From the cell containing the given text, extract its center point as [x, y] coordinate. 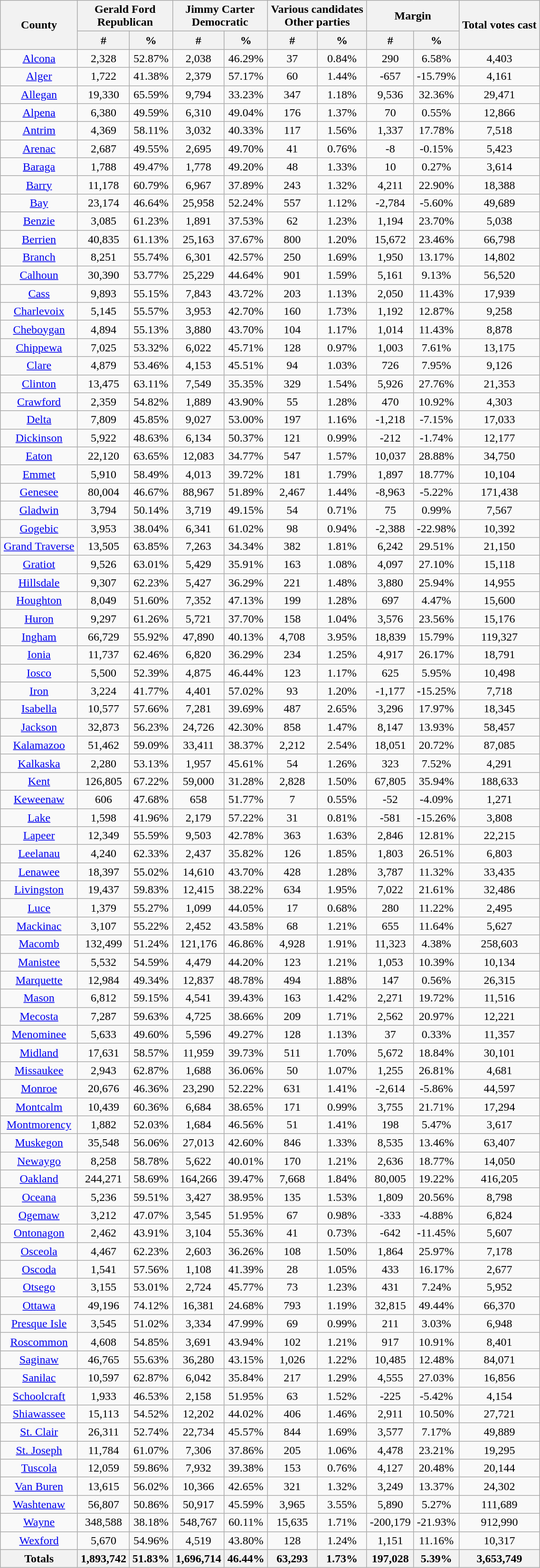
9,126 [500, 366]
Midland [39, 1052]
12,866 [500, 113]
6,948 [500, 1323]
Lenawee [39, 872]
10 [390, 167]
Delta [39, 420]
1,891 [199, 221]
4,127 [390, 1468]
37.53% [246, 221]
203 [293, 293]
0.84% [342, 58]
625 [390, 673]
26.17% [436, 655]
Branch [39, 257]
Ingham [39, 637]
135 [293, 1197]
20.72% [436, 745]
-11.45% [436, 1233]
34.34% [246, 547]
-7.15% [436, 420]
5,952 [500, 1287]
-8,963 [390, 492]
205 [293, 1450]
1.26% [342, 763]
0.33% [436, 1034]
39.43% [246, 998]
-5.86% [436, 1088]
13.46% [436, 1143]
1.42% [342, 998]
10,597 [104, 1378]
70 [390, 113]
55.92% [151, 637]
44.64% [246, 275]
55.63% [151, 1360]
80,005 [390, 1179]
1,151 [390, 1540]
1,108 [199, 1269]
5,890 [390, 1504]
15,118 [500, 565]
3,691 [199, 1341]
49,689 [500, 203]
6.58% [436, 58]
Missaukee [39, 1070]
54.85% [151, 1341]
98 [293, 529]
20,676 [104, 1088]
3,794 [104, 510]
40.33% [246, 131]
181 [293, 474]
8,535 [390, 1143]
Osceola [39, 1251]
12.48% [436, 1360]
4,291 [500, 763]
-1.74% [436, 438]
66,729 [104, 637]
53.13% [151, 763]
45.71% [246, 348]
-1,177 [390, 691]
63.85% [151, 547]
Kent [39, 781]
26.51% [436, 854]
7,178 [500, 1251]
726 [390, 366]
1.63% [342, 836]
5.27% [436, 1504]
42.70% [246, 312]
433 [390, 1269]
Oscoda [39, 1269]
41.77% [151, 691]
3,085 [104, 221]
23,174 [104, 203]
111,689 [500, 1504]
-15.26% [436, 817]
55.22% [151, 926]
48.78% [246, 980]
50 [293, 1070]
2,038 [199, 58]
28 [293, 1269]
43.94% [246, 1341]
38.66% [246, 1016]
80,004 [104, 492]
23,290 [199, 1088]
34,750 [500, 456]
2,911 [390, 1414]
Tuscola [39, 1468]
17,294 [500, 1107]
55.02% [151, 872]
10,317 [500, 1540]
Genesee [39, 492]
27.10% [436, 565]
9,307 [104, 583]
10,498 [500, 673]
Jackson [39, 727]
-581 [390, 817]
606 [104, 799]
7.61% [436, 348]
Gladwin [39, 510]
12,837 [199, 980]
Calhoun [39, 275]
5,910 [104, 474]
27,013 [199, 1143]
Manistee [39, 962]
Total votes cast [500, 25]
50.86% [151, 1504]
1.47% [342, 727]
280 [390, 908]
43.91% [151, 1233]
1,003 [390, 348]
244,271 [104, 1179]
7,567 [500, 510]
2,943 [104, 1070]
Gratiot [39, 565]
55 [293, 402]
42.57% [246, 257]
9,794 [199, 94]
25.97% [436, 1251]
1.81% [342, 547]
Emmet [39, 474]
132,499 [104, 944]
1,598 [104, 817]
4,478 [390, 1450]
58.49% [151, 474]
8,258 [104, 1161]
Charlevoix [39, 312]
58.11% [151, 131]
39.72% [246, 474]
11,323 [390, 944]
42.78% [246, 836]
41.38% [151, 76]
Totals [39, 1559]
9,536 [390, 94]
16,381 [199, 1305]
164,266 [199, 1179]
3.95% [342, 637]
Livingston [39, 890]
5,627 [500, 926]
49.44% [436, 1305]
7.24% [436, 1287]
63.65% [151, 456]
4,708 [293, 637]
46.67% [151, 492]
119,327 [500, 637]
93 [293, 691]
67.22% [151, 781]
32,486 [500, 890]
60.36% [151, 1107]
37.89% [246, 185]
3,296 [390, 709]
1.25% [342, 655]
Arenac [39, 149]
49.47% [151, 167]
45.51% [246, 366]
-5.60% [436, 203]
5,672 [390, 1052]
7.52% [436, 763]
4,013 [199, 474]
329 [293, 384]
7 [293, 799]
63.01% [151, 565]
1.16% [342, 420]
655 [390, 926]
-15.79% [436, 76]
6,242 [390, 547]
-2,784 [390, 203]
102 [293, 1341]
-8 [390, 149]
25,229 [199, 275]
844 [293, 1432]
2,495 [500, 908]
94 [293, 366]
7,549 [199, 384]
3,249 [390, 1486]
-5.42% [436, 1396]
58.78% [151, 1161]
9,297 [104, 619]
60.79% [151, 185]
37.70% [246, 619]
12,202 [199, 1414]
1.24% [342, 1540]
1,722 [104, 76]
9,258 [500, 312]
54.52% [151, 1414]
363 [293, 836]
63,293 [293, 1559]
26.81% [436, 1070]
8,147 [390, 727]
19.22% [436, 1179]
199 [293, 601]
0.94% [342, 529]
Hillsdale [39, 583]
6,824 [500, 1215]
406 [293, 1414]
158 [293, 619]
44.02% [246, 1414]
38.95% [246, 1197]
58.57% [151, 1052]
38.18% [151, 1522]
4,211 [390, 185]
0.56% [436, 980]
1.07% [342, 1070]
49,889 [500, 1432]
1.19% [342, 1305]
1.56% [342, 131]
14,802 [500, 257]
44.20% [246, 962]
800 [293, 239]
11,516 [500, 998]
32.36% [436, 94]
59.63% [151, 1016]
697 [390, 601]
4,240 [104, 854]
Eaton [39, 456]
30,390 [104, 275]
38.37% [246, 745]
197 [293, 420]
-333 [390, 1215]
1,803 [390, 854]
-225 [390, 1396]
50,917 [199, 1504]
Ottawa [39, 1305]
126 [293, 854]
46.36% [151, 1088]
121,176 [199, 944]
4,154 [500, 1396]
27,721 [500, 1414]
-212 [390, 438]
0.98% [342, 1215]
-200,179 [390, 1522]
Montmorency [39, 1125]
3,107 [104, 926]
13,505 [104, 547]
59.51% [151, 1197]
47.13% [246, 601]
15,176 [500, 619]
24,302 [500, 1486]
Wexford [39, 1540]
Margin [413, 16]
5,596 [199, 1034]
5,423 [500, 149]
2,462 [104, 1233]
46.86% [246, 944]
56.02% [151, 1486]
4,725 [199, 1016]
12,177 [500, 438]
Marquette [39, 980]
49.70% [246, 149]
35.91% [246, 565]
3,334 [199, 1323]
43.72% [246, 293]
49.59% [151, 113]
18,791 [500, 655]
1,933 [104, 1396]
1,864 [390, 1251]
55.13% [151, 330]
1,014 [390, 330]
1,893,742 [104, 1559]
55.27% [151, 908]
1.12% [342, 203]
1.46% [342, 1414]
75 [390, 510]
1.57% [342, 456]
66,370 [500, 1305]
15,635 [293, 1522]
56.06% [151, 1143]
4,403 [500, 58]
52.22% [246, 1088]
Barry [39, 185]
1.04% [342, 619]
5,670 [104, 1540]
323 [390, 763]
Allegan [39, 94]
35.35% [246, 384]
8,251 [104, 257]
4,541 [199, 998]
-21.93% [436, 1522]
22,734 [199, 1432]
56,807 [104, 1504]
494 [293, 980]
-4.09% [436, 799]
22,120 [104, 456]
-0.15% [436, 149]
Wayne [39, 1522]
Alpena [39, 113]
4,917 [390, 655]
11,737 [104, 655]
Iron [39, 691]
2,562 [390, 1016]
1,957 [199, 763]
2,467 [293, 492]
4,519 [199, 1540]
47.68% [151, 799]
61.26% [151, 619]
36.26% [246, 1251]
Monroe [39, 1088]
-1,218 [390, 420]
55.74% [151, 257]
74.12% [151, 1305]
Benzie [39, 221]
24,726 [199, 727]
1,688 [199, 1070]
15,113 [104, 1414]
0.71% [342, 510]
7.17% [436, 1432]
2,603 [199, 1251]
-22.98% [436, 529]
1,337 [390, 131]
2,452 [199, 926]
37.86% [246, 1450]
1.18% [342, 94]
26,315 [500, 980]
6,341 [199, 529]
11,959 [199, 1052]
15.79% [436, 637]
2.65% [342, 709]
258,603 [500, 944]
428 [293, 872]
18.84% [436, 1052]
10,577 [104, 709]
Saginaw [39, 1360]
Gogebic [39, 529]
35.84% [246, 1378]
50.14% [151, 510]
28.88% [436, 456]
49.34% [151, 980]
11.64% [436, 926]
21,150 [500, 547]
17,631 [104, 1052]
3,104 [199, 1233]
69 [293, 1323]
60 [293, 76]
1.05% [342, 1269]
63.11% [151, 384]
Shiawassee [39, 1414]
1,194 [390, 221]
104 [293, 330]
9,503 [199, 836]
19,330 [104, 94]
46.64% [151, 203]
634 [293, 890]
10,366 [199, 1486]
21.61% [436, 890]
63 [293, 1396]
12.81% [436, 836]
51,462 [104, 745]
Baraga [39, 167]
Crawford [39, 402]
20.97% [436, 1016]
1.06% [342, 1450]
49.20% [246, 167]
Oakland [39, 1179]
58,457 [500, 727]
39.38% [246, 1468]
25,163 [199, 239]
1.91% [342, 944]
Keweenaw [39, 799]
Otsego [39, 1287]
1,950 [390, 257]
59.83% [151, 890]
52.74% [151, 1432]
42.30% [246, 727]
23.46% [436, 239]
14,955 [500, 583]
60.11% [246, 1522]
33,435 [500, 872]
County [39, 25]
7,718 [500, 691]
42.65% [246, 1486]
121 [293, 438]
10.39% [436, 962]
1.79% [342, 474]
1,696,714 [199, 1559]
5,427 [199, 583]
Houghton [39, 601]
221 [293, 583]
10.50% [436, 1414]
5,161 [390, 275]
1.70% [342, 1052]
62.46% [151, 655]
211 [390, 1323]
Lake [39, 817]
Schoolcraft [39, 1396]
St. Clair [39, 1432]
39.73% [246, 1052]
6,812 [104, 998]
38.22% [246, 890]
48 [293, 167]
7,352 [199, 601]
3,212 [104, 1215]
170 [293, 1161]
117 [293, 131]
3,755 [390, 1107]
Bay [39, 203]
10,104 [500, 474]
Chippewa [39, 348]
48.63% [151, 438]
1.03% [342, 366]
13,475 [104, 384]
49.15% [246, 510]
3,787 [390, 872]
9,526 [104, 565]
1.84% [342, 1179]
4,401 [199, 691]
56,520 [500, 275]
38.04% [151, 529]
17.78% [436, 131]
4,479 [199, 962]
4.38% [436, 944]
26,311 [104, 1432]
51.77% [246, 799]
1,099 [199, 908]
11.16% [436, 1540]
3,427 [199, 1197]
35.94% [436, 781]
51.83% [151, 1559]
44,597 [500, 1088]
63,407 [500, 1143]
59.86% [151, 1468]
-4.88% [436, 1215]
32,815 [390, 1305]
8,878 [500, 330]
1,255 [390, 1070]
431 [390, 1287]
45.61% [246, 763]
35.82% [246, 854]
55.36% [246, 1233]
46.53% [151, 1396]
547 [293, 456]
23.70% [436, 221]
5,236 [104, 1197]
2,379 [199, 76]
12,221 [500, 1016]
511 [293, 1052]
62 [293, 221]
-642 [390, 1233]
15,672 [390, 239]
Jimmy CarterDemocratic [220, 16]
61.13% [151, 239]
2,050 [390, 293]
0.73% [342, 1233]
53.00% [246, 420]
147 [390, 980]
7,263 [199, 547]
2,158 [199, 1396]
43.15% [246, 1360]
29.51% [436, 547]
7.95% [436, 366]
2,846 [390, 836]
18,839 [390, 637]
1.37% [342, 113]
33,411 [199, 745]
49.55% [151, 149]
5,622 [199, 1161]
6,310 [199, 113]
9.13% [436, 275]
153 [293, 1468]
18,051 [390, 745]
2,828 [293, 781]
-15.25% [436, 691]
5,633 [104, 1034]
Mackinac [39, 926]
Kalamazoo [39, 745]
57.22% [246, 817]
2.54% [342, 745]
32,873 [104, 727]
1.53% [342, 1197]
3.55% [342, 1504]
53.01% [151, 1287]
290 [390, 58]
1,271 [500, 799]
-52 [390, 799]
12,349 [104, 836]
14,610 [199, 872]
4,879 [104, 366]
5,926 [390, 384]
52.87% [151, 58]
6,134 [199, 438]
5,607 [500, 1233]
27.76% [436, 384]
67 [293, 1215]
Luce [39, 908]
4,467 [104, 1251]
209 [293, 1016]
38.65% [246, 1107]
51.89% [246, 492]
43.58% [246, 926]
55.57% [151, 312]
6,042 [199, 1378]
2,695 [199, 149]
2,212 [293, 745]
10.91% [436, 1341]
45.57% [246, 1432]
5.47% [436, 1125]
7,281 [199, 709]
Ontonagon [39, 1233]
53.46% [151, 366]
348,588 [104, 1522]
17,939 [500, 293]
39.69% [246, 709]
Presque Isle [39, 1323]
61.02% [246, 529]
901 [293, 275]
6,022 [199, 348]
7,932 [199, 1468]
Alcona [39, 58]
55.15% [151, 293]
49.27% [246, 1034]
3,808 [500, 817]
35,548 [104, 1143]
56.23% [151, 727]
21,353 [500, 384]
49,196 [104, 1305]
49.04% [246, 113]
Van Buren [39, 1486]
Ogemaw [39, 1215]
11.22% [436, 908]
46,765 [104, 1360]
3,155 [104, 1287]
-657 [390, 76]
14,050 [500, 1161]
7,025 [104, 348]
13,175 [500, 348]
Alger [39, 76]
50.37% [246, 438]
Kalkaska [39, 763]
45.85% [151, 420]
52.03% [151, 1125]
Huron [39, 619]
Various candidatesOther parties [317, 16]
7,287 [104, 1016]
24.68% [246, 1305]
11,357 [500, 1034]
17,033 [500, 420]
234 [293, 655]
12,083 [199, 456]
3,653,749 [500, 1559]
5,038 [500, 221]
4,894 [104, 330]
68 [293, 926]
-2,614 [390, 1088]
176 [293, 113]
57.17% [246, 76]
3.03% [436, 1323]
12,415 [199, 890]
52.39% [151, 673]
51.24% [151, 944]
Grand Traverse [39, 547]
55.59% [151, 836]
2,271 [390, 998]
2,328 [104, 58]
1,788 [104, 167]
6,301 [199, 257]
4,875 [199, 673]
19,295 [500, 1450]
Montcalm [39, 1107]
0.27% [436, 167]
10,392 [500, 529]
31.28% [246, 781]
8,049 [104, 601]
4,369 [104, 131]
45.59% [246, 1504]
1.52% [342, 1396]
7,809 [104, 420]
37.67% [246, 239]
46.56% [246, 1125]
23.21% [436, 1450]
13.37% [436, 1486]
45.77% [246, 1287]
2,724 [199, 1287]
57.66% [151, 709]
18,388 [500, 185]
416,205 [500, 1179]
15,600 [500, 601]
20.56% [436, 1197]
Menominee [39, 1034]
36.06% [246, 1070]
41.96% [151, 817]
9,893 [104, 293]
6,803 [500, 854]
1,026 [293, 1360]
4,681 [500, 1070]
3,224 [104, 691]
20.48% [436, 1468]
47,890 [199, 637]
4,153 [199, 366]
20,144 [500, 1468]
54.96% [151, 1540]
Clinton [39, 384]
22.90% [436, 185]
13,615 [104, 1486]
2,359 [104, 402]
347 [293, 94]
61.07% [151, 1450]
21.71% [436, 1107]
1,192 [390, 312]
1.95% [342, 890]
18,345 [500, 709]
19.72% [436, 998]
1.59% [342, 275]
3,032 [199, 131]
23.56% [436, 619]
171,438 [500, 492]
Macomb [39, 944]
108 [293, 1251]
1.22% [342, 1360]
13.17% [436, 257]
Cass [39, 293]
Isabella [39, 709]
87,085 [500, 745]
17 [293, 908]
19,437 [104, 890]
3,719 [199, 510]
793 [293, 1305]
Washtenaw [39, 1504]
171 [293, 1107]
25,958 [199, 203]
51.02% [151, 1323]
Cheboygan [39, 330]
3,577 [390, 1432]
11.32% [436, 872]
57.56% [151, 1269]
5,532 [104, 962]
7,022 [390, 890]
25.94% [436, 583]
16.17% [436, 1269]
9,027 [199, 420]
Mecosta [39, 1016]
43.80% [246, 1540]
42.60% [246, 1143]
Clare [39, 366]
2,179 [199, 817]
6,380 [104, 113]
Lapeer [39, 836]
17.97% [436, 709]
-2,388 [390, 529]
4,097 [390, 565]
557 [293, 203]
Oceana [39, 1197]
22,215 [500, 836]
49.60% [151, 1034]
4,555 [390, 1378]
470 [390, 402]
3,617 [500, 1125]
10,134 [500, 962]
54.59% [151, 962]
6,684 [199, 1107]
4.47% [436, 601]
5,922 [104, 438]
1.29% [342, 1378]
St. Joseph [39, 1450]
36,280 [199, 1360]
5,500 [104, 673]
12.87% [436, 312]
1,053 [390, 962]
1,684 [199, 1125]
5,145 [104, 312]
40.13% [246, 637]
59,000 [199, 781]
58.69% [151, 1179]
-5.22% [436, 492]
658 [199, 799]
88,967 [199, 492]
2,437 [199, 854]
47.07% [151, 1215]
Mason [39, 998]
487 [293, 709]
1,882 [104, 1125]
631 [293, 1088]
1.48% [342, 583]
12,059 [104, 1468]
52.24% [246, 203]
67,805 [390, 781]
6,967 [199, 185]
57.02% [246, 691]
1.88% [342, 980]
3,576 [390, 619]
0.68% [342, 908]
59.09% [151, 745]
858 [293, 727]
126,805 [104, 781]
1,541 [104, 1269]
11,784 [104, 1450]
1,379 [104, 908]
8,401 [500, 1341]
62.33% [151, 854]
73 [293, 1287]
1,809 [390, 1197]
2,636 [390, 1161]
1,889 [199, 402]
51.60% [151, 601]
51 [293, 1125]
46.29% [246, 58]
Iosco [39, 673]
198 [390, 1125]
11,178 [104, 185]
1,778 [199, 167]
Muskegon [39, 1143]
7,306 [199, 1450]
4,928 [293, 944]
27.03% [436, 1378]
Dickinson [39, 438]
33.23% [246, 94]
31 [293, 817]
53.32% [151, 348]
Ionia [39, 655]
Newaygo [39, 1161]
160 [293, 312]
10,439 [104, 1107]
6,820 [199, 655]
197,028 [390, 1559]
5.95% [436, 673]
59.15% [151, 998]
4,161 [500, 76]
53.77% [151, 275]
243 [293, 185]
Sanilac [39, 1378]
Berrien [39, 239]
40.01% [246, 1161]
217 [293, 1378]
1.08% [342, 565]
47.99% [246, 1323]
61.23% [151, 221]
66,798 [500, 239]
4,303 [500, 402]
321 [293, 1486]
4,608 [104, 1341]
10,485 [390, 1360]
250 [293, 257]
917 [390, 1341]
912,990 [500, 1522]
12,984 [104, 980]
8,798 [500, 1197]
40,835 [104, 239]
0.97% [342, 348]
Roscommon [39, 1341]
5,721 [199, 619]
10,037 [390, 456]
2,687 [104, 149]
7,843 [199, 293]
Antrim [39, 131]
10.92% [436, 402]
3,614 [500, 167]
54.82% [151, 402]
18,397 [104, 872]
5,429 [199, 565]
2,677 [500, 1269]
44.05% [246, 908]
1,897 [390, 474]
3,965 [293, 1504]
846 [293, 1143]
Gerald FordRepublican [125, 16]
29,471 [500, 94]
7,668 [293, 1179]
1.85% [342, 854]
39.47% [246, 1179]
188,633 [500, 781]
41.39% [246, 1269]
16,856 [500, 1378]
0.81% [342, 817]
30,101 [500, 1052]
5.39% [436, 1559]
2,280 [104, 763]
13.93% [436, 727]
Leelanau [39, 854]
382 [293, 547]
43.90% [246, 402]
84,071 [500, 1360]
34.77% [246, 456]
548,767 [199, 1522]
7,518 [500, 131]
65.59% [151, 94]
1.54% [342, 384]
